Scan for the cell matching the given text and deliver its [x, y] coordinate at center. 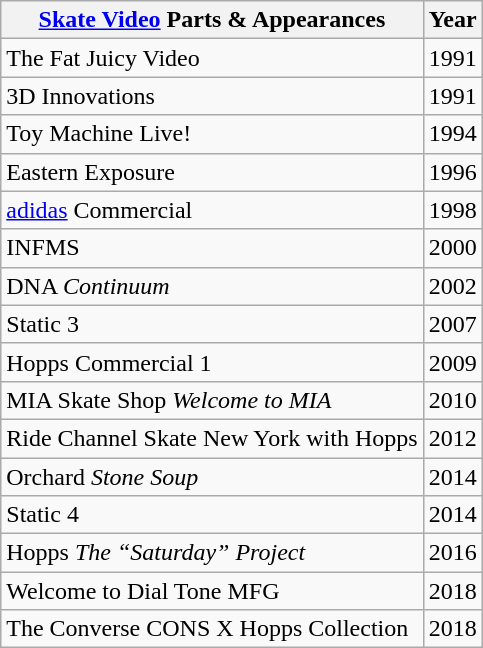
Skate Video Parts & Appearances [212, 20]
2016 [452, 553]
The Fat Juicy Video [212, 58]
Eastern Exposure [212, 172]
Ride Channel Skate New York with Hopps [212, 438]
1998 [452, 210]
2012 [452, 438]
1994 [452, 134]
2007 [452, 324]
adidas Commercial [212, 210]
MIA Skate Shop Welcome to MIA [212, 400]
The Converse CONS X Hopps Collection [212, 629]
Orchard Stone Soup [212, 477]
Hopps The “Saturday” Project [212, 553]
Static 3 [212, 324]
2000 [452, 248]
Hopps Commercial 1 [212, 362]
3D Innovations [212, 96]
Welcome to Dial Tone MFG [212, 591]
DNA Continuum [212, 286]
2010 [452, 400]
Toy Machine Live! [212, 134]
INFMS [212, 248]
Year [452, 20]
Static 4 [212, 515]
2002 [452, 286]
2009 [452, 362]
1996 [452, 172]
